Search for the cell housing the specified text and yield its [x, y] center coordinate. 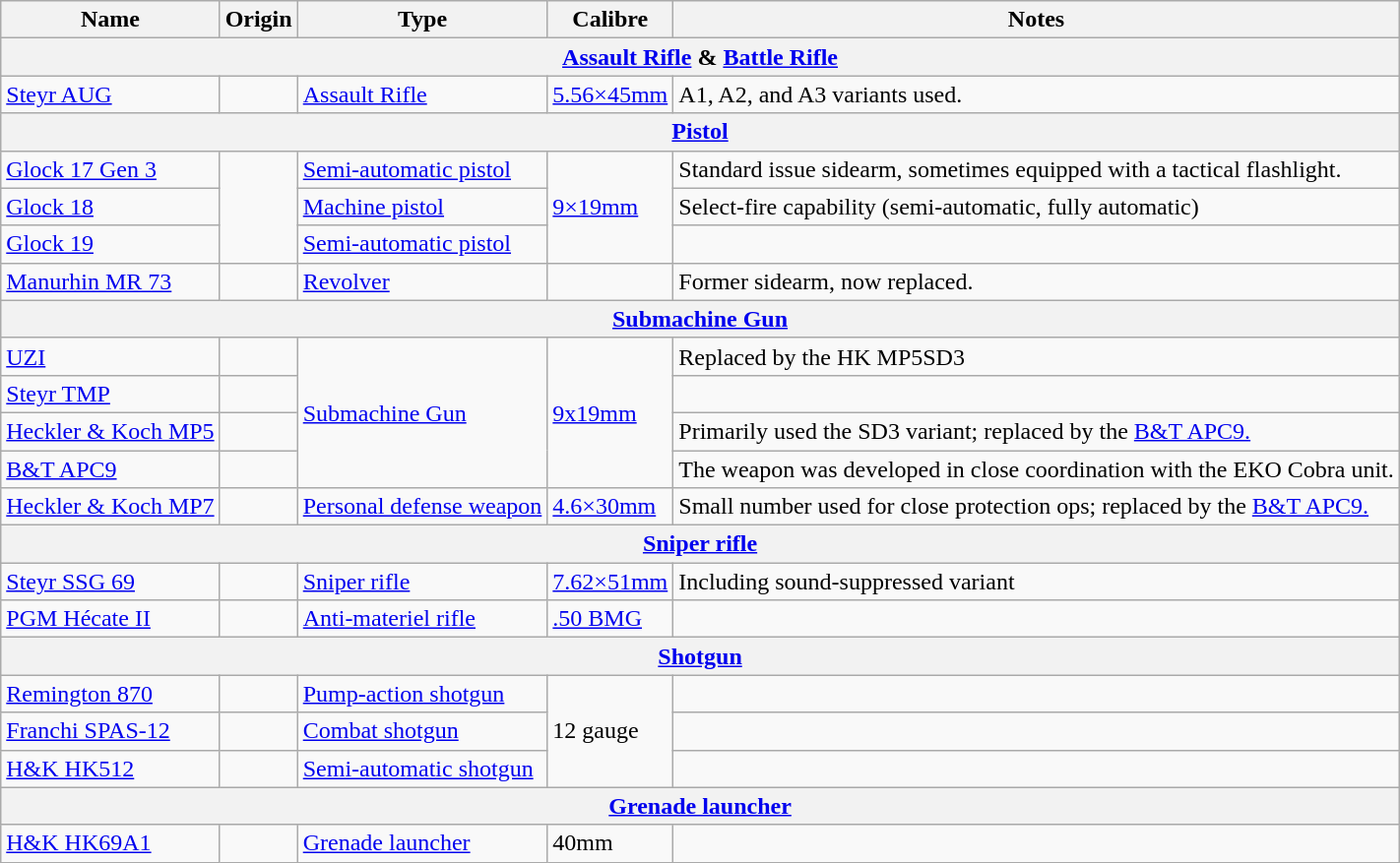
Semi-automatic shotgun [422, 769]
The weapon was developed in close coordination with the EKO Cobra unit. [1037, 469]
9x19mm [610, 412]
.50 BMG [610, 619]
Glock 18 [110, 207]
Personal defense weapon [422, 507]
Combat shotgun [422, 731]
Glock 19 [110, 244]
Type [422, 20]
Heckler & Koch MP5 [110, 431]
7.62×51mm [610, 582]
Replaced by the HK MP5SD3 [1037, 356]
5.56×45mm [610, 94]
Glock 17 Gen 3 [110, 169]
Select-fire capability (semi-automatic, fully automatic) [1037, 207]
Steyr SSG 69 [110, 582]
Calibre [610, 20]
UZI [110, 356]
Pistol [701, 132]
4.6×30mm [610, 507]
40mm [610, 843]
Remington 870 [110, 694]
Machine pistol [422, 207]
9×19mm [610, 207]
Standard issue sidearm, sometimes equipped with a tactical flashlight. [1037, 169]
Primarily used the SD3 variant; replaced by the B&T APC9. [1037, 431]
Franchi SPAS-12 [110, 731]
Heckler & Koch MP7 [110, 507]
Steyr AUG [110, 94]
Name [110, 20]
Origin [258, 20]
A1, A2, and A3 variants used. [1037, 94]
H&K HK69A1 [110, 843]
12 gauge [610, 731]
H&K HK512 [110, 769]
Including sound-suppressed variant [1037, 582]
B&T APC9 [110, 469]
Former sidearm, now replaced. [1037, 281]
Assault Rifle & Battle Rifle [701, 57]
Assault Rifle [422, 94]
Steyr TMP [110, 394]
PGM Hécate II [110, 619]
Shotgun [701, 656]
Anti-materiel rifle [422, 619]
Notes [1037, 20]
Small number used for close protection ops; replaced by the B&T APC9. [1037, 507]
Manurhin MR 73 [110, 281]
Revolver [422, 281]
Pump-action shotgun [422, 694]
